Return [x, y] of the center of cell containing provided text 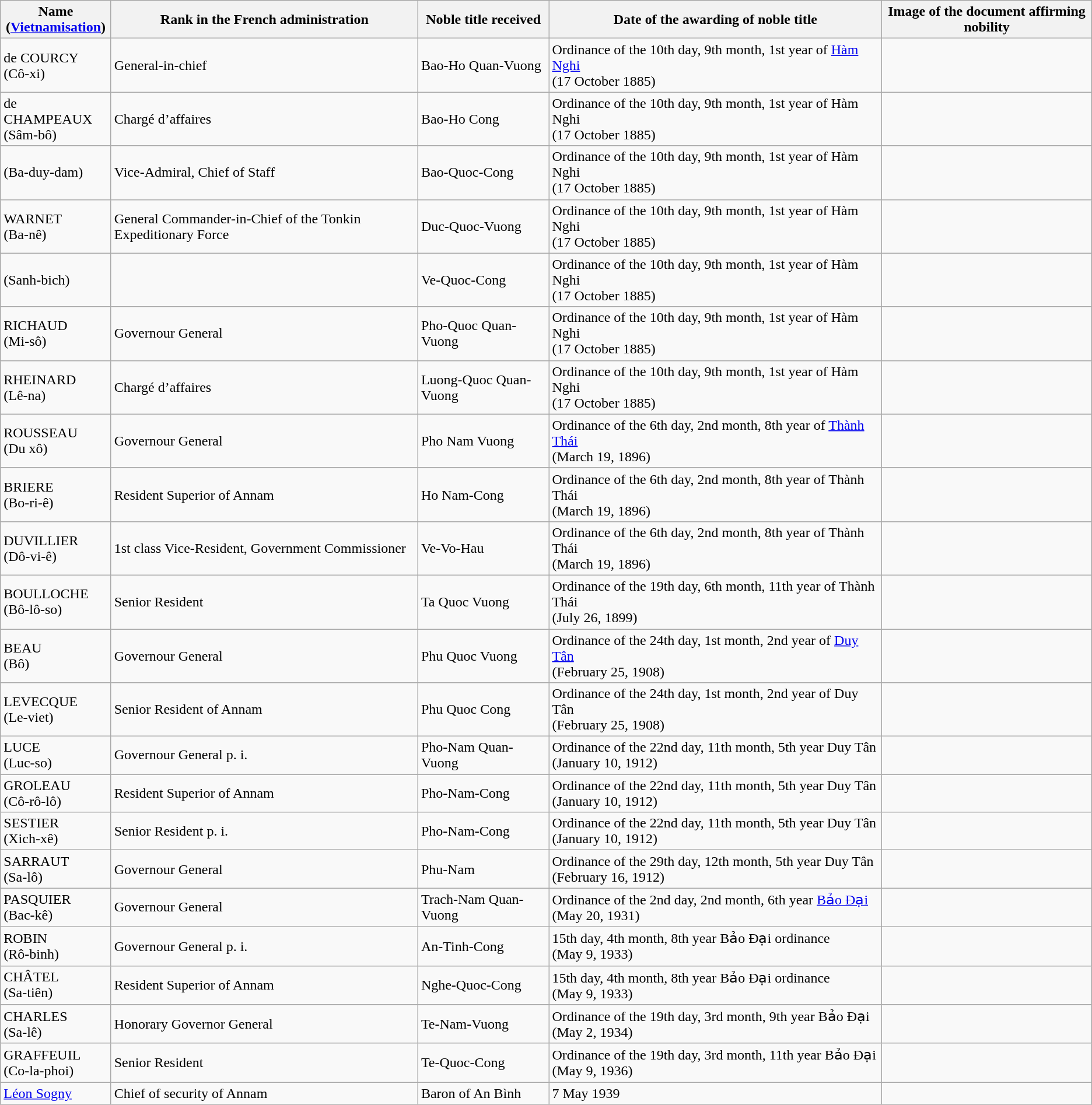
GRAFFEUIL(Co-la-phoi) [56, 1062]
Te-Quoc-Cong [483, 1062]
GROLEAU(Cô-rô-lô) [56, 793]
Ta Quoc Vuong [483, 602]
Ordinance of the 2nd day, 2nd month, 6th year Bảo Đại(May 20, 1931) [715, 907]
BEAU(Bô) [56, 655]
CHARLES(Sa-lê) [56, 1024]
Te-Nam-Vuong [483, 1024]
Ordinance of the 19th day, 3rd month, 11th year Bảo Đại (May 9, 1936) [715, 1062]
Senior Resident p. i. [264, 832]
SARRAUT(Sa-lô) [56, 869]
Pho-Quoc Quan-Vuong [483, 334]
LUCE(Luc-so) [56, 756]
Baron of An Bình [483, 1093]
Chief of security of Annam [264, 1093]
Duc-Quoc-Vuong [483, 226]
DUVILLIER(Dô-vi-ê) [56, 548]
Ve-Quoc-Cong [483, 280]
Vice-Admiral, Chief of Staff [264, 173]
Ho Nam-Cong [483, 494]
Bao-Ho Cong [483, 119]
BOULLOCHE(Bô-lô-so) [56, 602]
de COURCY(Cô-xi) [56, 65]
General Commander-in-Chief of the Tonkin Expeditionary Force [264, 226]
Bao-Quoc-Cong [483, 173]
(Ba-duy-dam) [56, 173]
RHEINARD(Lê-na) [56, 387]
Name(Vietnamisation) [56, 20]
Pho-Nam Quan-Vuong [483, 756]
Nghe-Quoc-Cong [483, 985]
Bao-Ho Quan-Vuong [483, 65]
Ordinance of the 19th day, 3rd month, 9th year Bảo Đại(May 2, 1934) [715, 1024]
General-in-chief [264, 65]
WARNET(Ba-nê) [56, 226]
RICHAUD(Mi-sô) [56, 334]
CHÂTEL(Sa-tiên) [56, 985]
7 May 1939 [715, 1093]
Luong-Quoc Quan-Vuong [483, 387]
Date of the awarding of noble title [715, 20]
An-Tinh-Cong [483, 946]
BRIERE(Bo-ri-ê) [56, 494]
Rank in the French administration [264, 20]
Ordinance of the 29th day, 12th month, 5th year Duy Tân(February 16, 1912) [715, 869]
Senior Resident of Annam [264, 710]
de CHAMPEAUX(Sâm-bô) [56, 119]
ROUSSEAU(Du xô) [56, 441]
LEVECQUE(Le-viet) [56, 710]
Pho Nam Vuong [483, 441]
ROBIN(Rô-binh) [56, 946]
Ve-Vo-Hau [483, 548]
1st class Vice-Resident, Government Commissioner [264, 548]
Phu-Nam [483, 869]
Ordinance of the 19th day, 6th month, 11th year of Thành Thái(July 26, 1899) [715, 602]
Image of the document affirming nobility [987, 20]
PASQUIER(Bac-kê) [56, 907]
Léon Sogny [56, 1093]
SESTIER(Xich-xê) [56, 832]
Phu Quoc Vuong [483, 655]
Noble title received [483, 20]
Trach-Nam Quan-Vuong [483, 907]
Phu Quoc Cong [483, 710]
Honorary Governor General [264, 1024]
(Sanh-bich) [56, 280]
